Determine the [X, Y] coordinate at the center of the cell enclosing the given text.  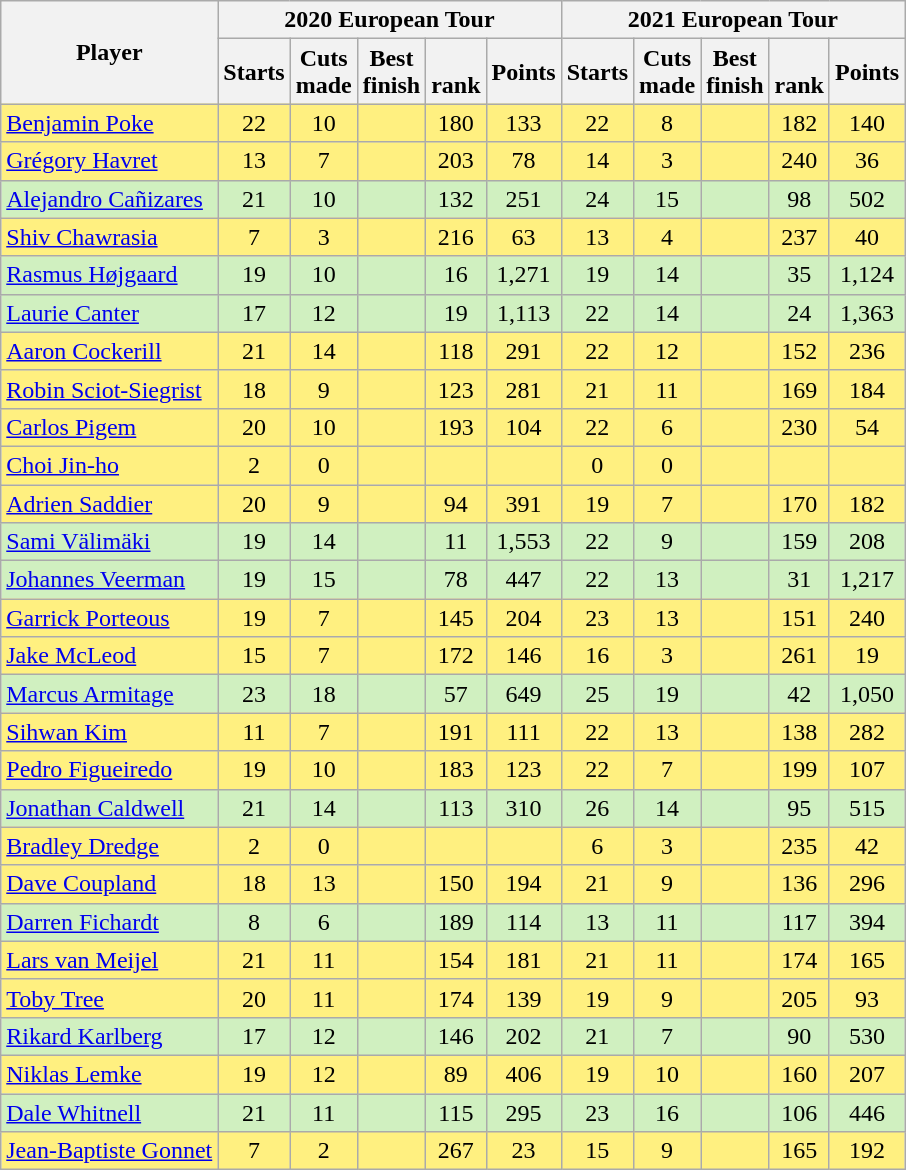
31 [799, 580]
Dale Whitnell [110, 1113]
199 [799, 770]
291 [524, 351]
394 [866, 922]
261 [799, 656]
Sihwan Kim [110, 732]
26 [597, 808]
138 [799, 732]
Bradley Dredge [110, 846]
406 [524, 1074]
Garrick Porteous [110, 618]
194 [524, 884]
Darren Fichardt [110, 922]
237 [799, 237]
113 [456, 808]
133 [524, 123]
1,124 [866, 275]
446 [866, 1113]
35 [799, 275]
150 [456, 884]
202 [524, 1036]
111 [524, 732]
170 [799, 503]
93 [866, 998]
136 [799, 884]
Carlos Pigem [110, 427]
515 [866, 808]
169 [799, 389]
193 [456, 427]
63 [524, 237]
54 [866, 427]
235 [799, 846]
1,050 [866, 694]
Dave Coupland [110, 884]
4 [668, 237]
159 [799, 542]
204 [524, 618]
57 [456, 694]
106 [799, 1113]
1,271 [524, 275]
25 [597, 694]
114 [524, 922]
203 [456, 161]
Player [110, 52]
Laurie Canter [110, 313]
160 [799, 1074]
118 [456, 351]
2020 European Tour [390, 20]
36 [866, 161]
236 [866, 351]
530 [866, 1036]
Jonathan Caldwell [110, 808]
295 [524, 1113]
184 [866, 389]
154 [456, 960]
Rikard Karlberg [110, 1036]
132 [456, 199]
94 [456, 503]
Sami Välimäki [110, 542]
207 [866, 1074]
151 [799, 618]
Niklas Lemke [110, 1074]
139 [524, 998]
40 [866, 237]
90 [799, 1036]
391 [524, 503]
172 [456, 656]
Shiv Chawrasia [110, 237]
95 [799, 808]
Jean-Baptiste Gonnet [110, 1151]
Toby Tree [110, 998]
89 [456, 1074]
502 [866, 199]
104 [524, 427]
Choi Jin-ho [110, 465]
107 [866, 770]
205 [799, 998]
117 [799, 922]
183 [456, 770]
Adrien Saddier [110, 503]
310 [524, 808]
152 [799, 351]
Grégory Havret [110, 161]
Pedro Figueiredo [110, 770]
230 [799, 427]
145 [456, 618]
Johannes Veerman [110, 580]
191 [456, 732]
216 [456, 237]
Aaron Cockerill [110, 351]
181 [524, 960]
282 [866, 732]
Benjamin Poke [110, 123]
267 [456, 1151]
180 [456, 123]
2021 European Tour [732, 20]
281 [524, 389]
140 [866, 123]
649 [524, 694]
Lars van Meijel [110, 960]
Alejandro Cañizares [110, 199]
296 [866, 884]
208 [866, 542]
Jake McLeod [110, 656]
447 [524, 580]
115 [456, 1113]
189 [456, 922]
Rasmus Højgaard [110, 275]
Robin Sciot-Siegrist [110, 389]
1,217 [866, 580]
1,113 [524, 313]
Marcus Armitage [110, 694]
1,553 [524, 542]
1,363 [866, 313]
98 [799, 199]
192 [866, 1151]
251 [524, 199]
